Identify which cell holds the provided text, then report its [x, y] central coordinate. 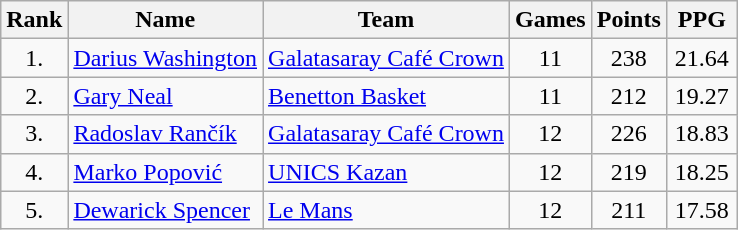
1. [34, 58]
21.64 [702, 58]
19.27 [702, 96]
212 [628, 96]
3. [34, 134]
Rank [34, 20]
Le Mans [386, 210]
17.58 [702, 210]
219 [628, 172]
Benetton Basket [386, 96]
Radoslav Rančík [166, 134]
211 [628, 210]
Team [386, 20]
226 [628, 134]
Name [166, 20]
Gary Neal [166, 96]
Dewarick Spencer [166, 210]
Points [628, 20]
Games [550, 20]
UNICS Kazan [386, 172]
PPG [702, 20]
Marko Popović [166, 172]
4. [34, 172]
2. [34, 96]
18.25 [702, 172]
5. [34, 210]
18.83 [702, 134]
238 [628, 58]
Darius Washington [166, 58]
